Find where the given text appears and provide that cell's center as [x, y] coordinate. 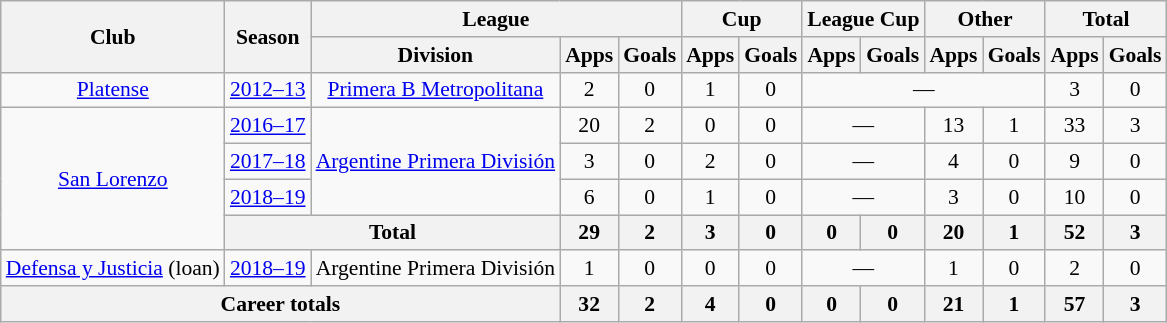
Platense [113, 90]
13 [953, 126]
Division [436, 55]
Defensa y Justicia (loan) [113, 269]
2016–17 [268, 126]
2017–18 [268, 162]
League [496, 19]
2012–13 [268, 90]
21 [953, 304]
San Lorenzo [113, 179]
29 [589, 233]
Club [113, 36]
32 [589, 304]
League Cup [863, 19]
57 [1074, 304]
33 [1074, 126]
10 [1074, 197]
Season [268, 36]
Cup [742, 19]
6 [589, 197]
9 [1074, 162]
Primera B Metropolitana [436, 90]
Other [984, 19]
52 [1074, 233]
Career totals [280, 304]
